Extract the (x, y) coordinate from the center of the cell holding the provided text.  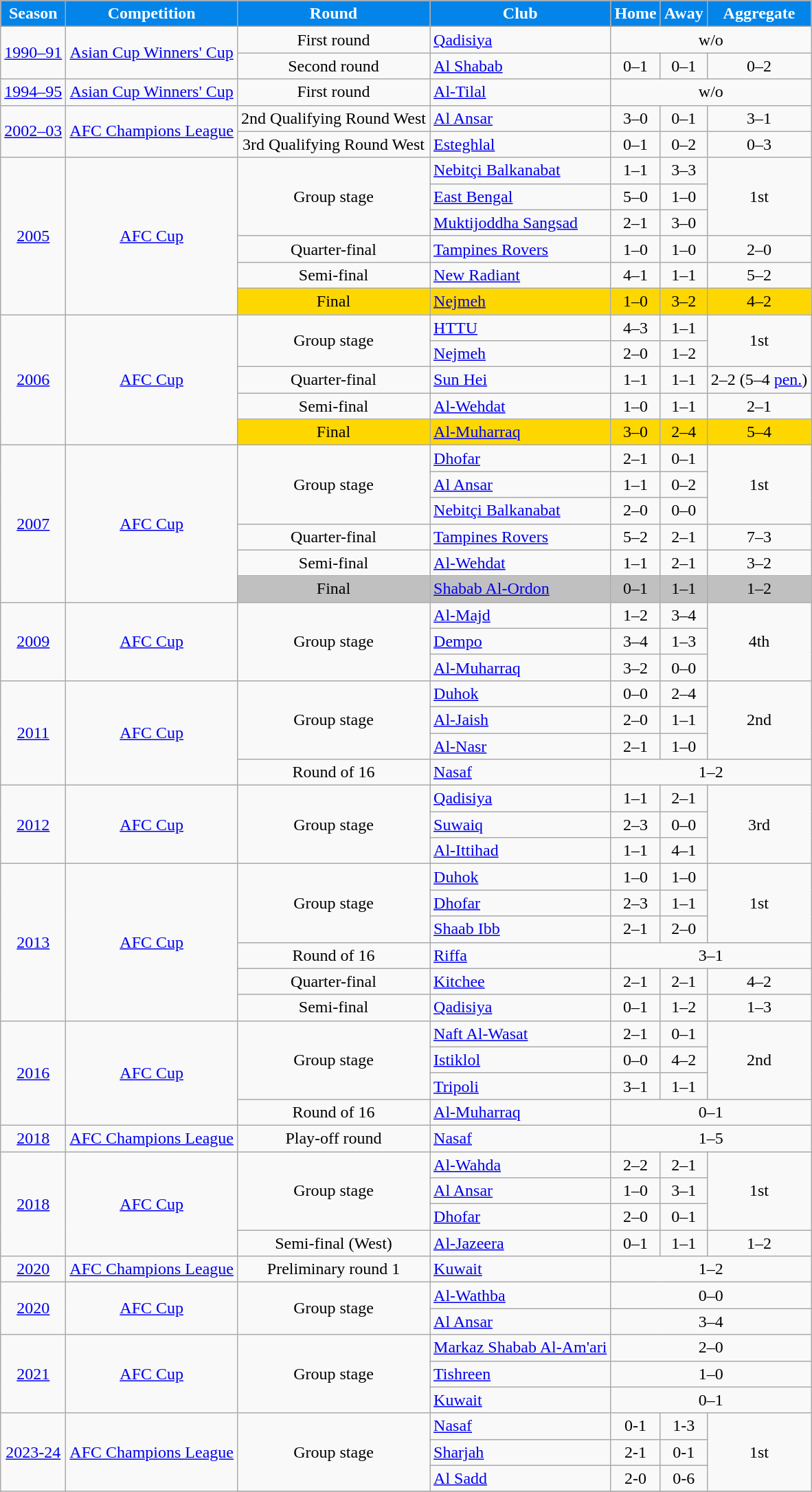
Al-Jazeera (521, 1243)
Al-Ittihad (521, 851)
Naft Al-Wasat (521, 1034)
Al Sadd (521, 1478)
Al-Wahda (521, 1165)
Muktijoddha Sangsad (521, 223)
Istiklol (521, 1060)
2016 (33, 1073)
Al-Nasr (521, 746)
0-6 (684, 1478)
2nd Qualifying Round West (334, 118)
2013 (33, 942)
Riffa (521, 955)
Al Shabab (521, 66)
2023-24 (33, 1452)
7–3 (759, 537)
3rd Qualifying Round West (334, 144)
Round (334, 14)
5–0 (635, 197)
Al-Majd (521, 615)
Al-Tilal (521, 92)
3rd (759, 825)
1990–91 (33, 53)
1–5 (711, 1138)
Tishreen (521, 1374)
East Bengal (521, 197)
0–3 (759, 144)
2–2 (635, 1165)
2005 (33, 236)
4th (759, 641)
5–4 (759, 432)
Competition (152, 14)
4–3 (635, 328)
2-1 (635, 1452)
Markaz Shabab Al-Am'ari (521, 1348)
1994–95 (33, 92)
Aggregate (759, 14)
2012 (33, 825)
Club (521, 14)
Play-off round (334, 1138)
Dempo (521, 641)
2009 (33, 641)
3–3 (684, 170)
Shabab Al-Ordon (521, 589)
Preliminary round 1 (334, 1269)
Semi-final (West) (334, 1243)
Second round (334, 66)
1-3 (684, 1426)
HTTU (521, 328)
Kitchee (521, 981)
New Radiant (521, 275)
2-0 (635, 1478)
2006 (33, 380)
Sun Hei (521, 380)
Away (684, 14)
2011 (33, 733)
2002–03 (33, 131)
2021 (33, 1374)
Season (33, 14)
Al-Jaish (521, 720)
Shaab Ibb (521, 929)
Tripoli (521, 1086)
Esteghlal (521, 144)
Suwaiq (521, 825)
Sharjah (521, 1452)
2007 (33, 524)
Al-Wathba (521, 1295)
2–2 (5–4 pen.) (759, 380)
Home (635, 14)
